Find where the given text appears and provide that cell's center as (x, y) coordinate. 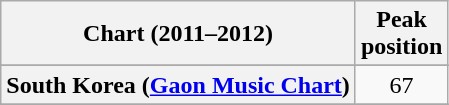
Peakposition (401, 34)
Chart (2011–2012) (178, 34)
67 (401, 85)
South Korea (Gaon Music Chart) (178, 85)
